From the cell containing the given text, extract its center point as [X, Y] coordinate. 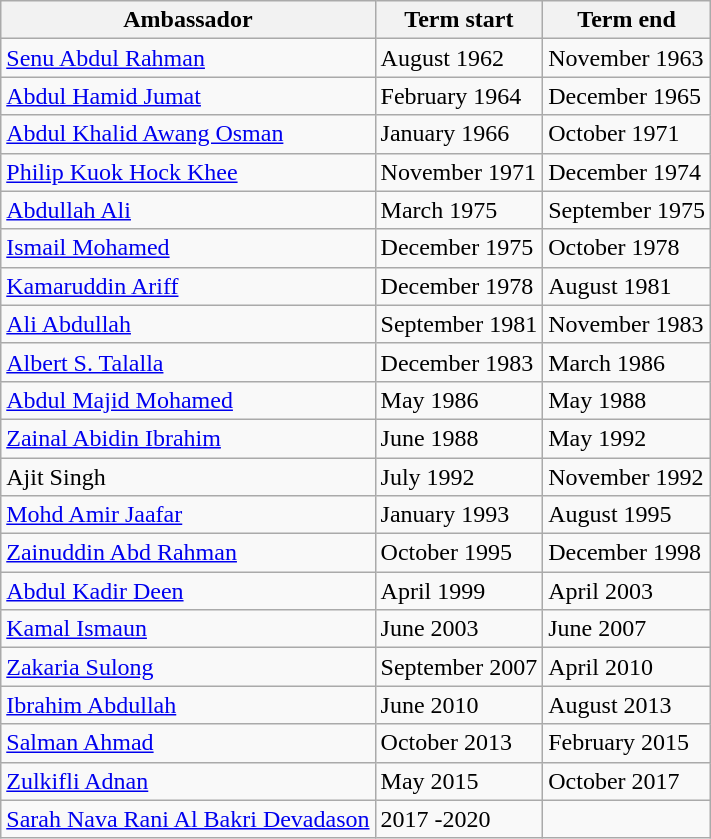
June 2007 [627, 629]
August 1962 [459, 58]
February 1964 [459, 96]
December 1974 [627, 172]
March 1986 [627, 362]
Term end [627, 20]
October 1978 [627, 248]
December 1975 [459, 248]
Abdul Khalid Awang Osman [188, 134]
July 1992 [459, 477]
December 1965 [627, 96]
October 2017 [627, 781]
Zainuddin Abd Rahman [188, 553]
Salman Ahmad [188, 743]
March 1975 [459, 210]
January 1993 [459, 515]
December 1983 [459, 362]
August 1995 [627, 515]
November 1992 [627, 477]
November 1963 [627, 58]
December 1998 [627, 553]
Senu Abdul Rahman [188, 58]
May 1986 [459, 400]
December 1978 [459, 286]
September 1981 [459, 324]
February 2015 [627, 743]
Ali Abdullah [188, 324]
May 1992 [627, 438]
Albert S. Talalla [188, 362]
Philip Kuok Hock Khee [188, 172]
Ajit Singh [188, 477]
Abdul Hamid Jumat [188, 96]
June 1988 [459, 438]
Abdul Kadir Deen [188, 591]
Zainal Abidin Ibrahim [188, 438]
October 1995 [459, 553]
April 2003 [627, 591]
November 1983 [627, 324]
January 1966 [459, 134]
Zakaria Sulong [188, 667]
May 1988 [627, 400]
Abdullah Ali [188, 210]
2017 -2020 [459, 819]
Zulkifli Adnan [188, 781]
Ambassador [188, 20]
August 2013 [627, 705]
October 1971 [627, 134]
June 2010 [459, 705]
Abdul Majid Mohamed [188, 400]
September 2007 [459, 667]
Mohd Amir Jaafar [188, 515]
September 1975 [627, 210]
April 2010 [627, 667]
Term start [459, 20]
May 2015 [459, 781]
Ibrahim Abdullah [188, 705]
April 1999 [459, 591]
Ismail Mohamed [188, 248]
October 2013 [459, 743]
November 1971 [459, 172]
June 2003 [459, 629]
Kamaruddin Ariff [188, 286]
Sarah Nava Rani Al Bakri Devadason [188, 819]
August 1981 [627, 286]
Kamal Ismaun [188, 629]
